Return (x, y) of the center of cell containing provided text 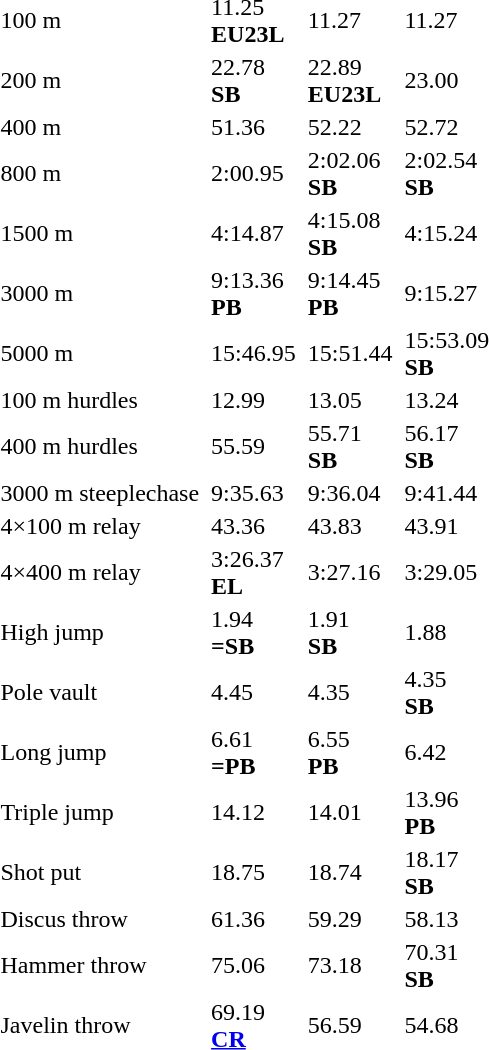
3:26.37EL (254, 572)
18.75 (254, 872)
75.06 (254, 966)
12.99 (254, 400)
73.18 (350, 966)
4:15.08SB (350, 234)
9:13.36PB (254, 294)
61.36 (254, 919)
43.83 (350, 526)
4.35 (350, 692)
15:51.44 (350, 354)
4.45 (254, 692)
1.91SB (350, 632)
4:14.87 (254, 234)
18.74 (350, 872)
43.36 (254, 526)
55.71SB (350, 446)
52.22 (350, 127)
6.55PB (350, 752)
14.12 (254, 812)
9:36.04 (350, 493)
9:14.45PB (350, 294)
51.36 (254, 127)
2:00.95 (254, 174)
59.29 (350, 919)
6.61=PB (254, 752)
13.05 (350, 400)
22.89EU23L (350, 80)
2:02.06SB (350, 174)
15:46.95 (254, 354)
3:27.16 (350, 572)
55.59 (254, 446)
9:35.63 (254, 493)
22.78SB (254, 80)
14.01 (350, 812)
1.94=SB (254, 632)
